Locate the cell with the specified text and output its (X, Y) center coordinate. 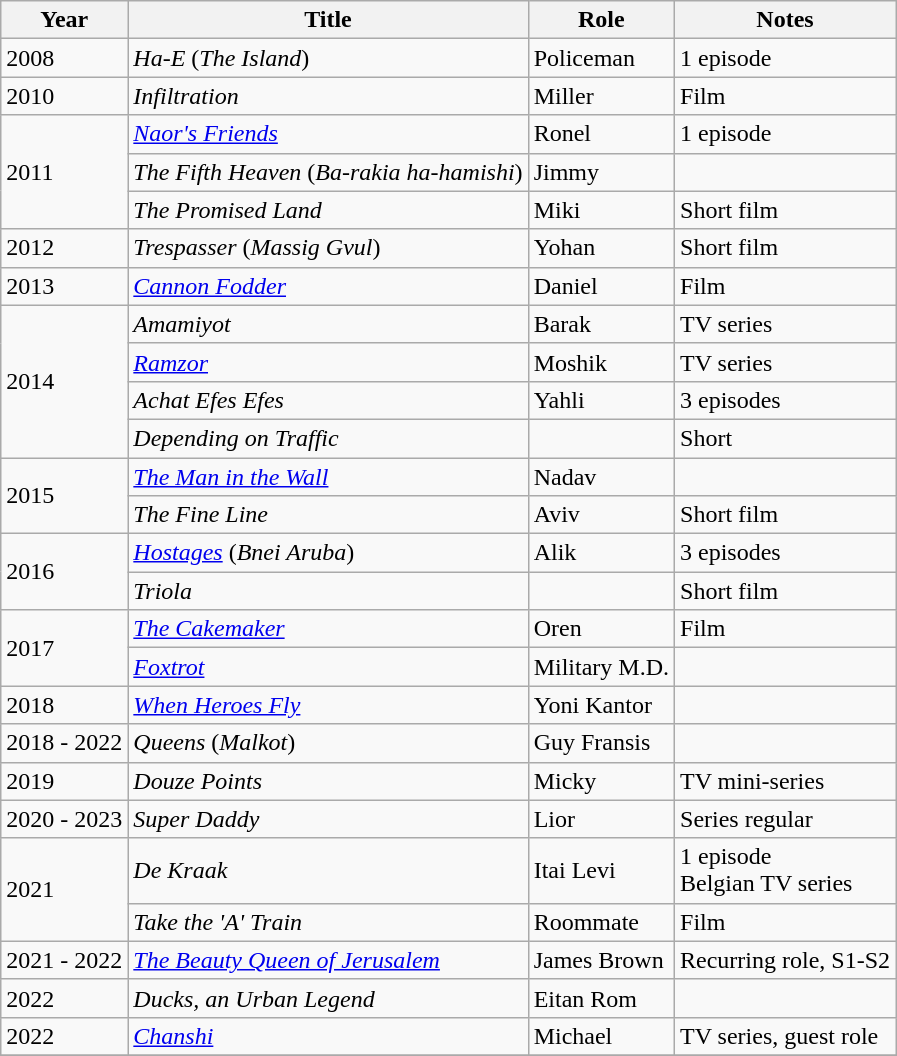
Super Daddy (328, 819)
2014 (64, 381)
Queens (Malkot) (328, 743)
Jimmy (601, 172)
Guy Fransis (601, 743)
Moshik (601, 362)
Take the 'A' Train (328, 922)
The Beauty Queen of Jerusalem (328, 960)
The Promised Land (328, 210)
2011 (64, 172)
De Kraak (328, 870)
Amamiyot (328, 324)
Naor's Friends (328, 134)
2018 - 2022 (64, 743)
2019 (64, 781)
Triola (328, 591)
Oren (601, 629)
Role (601, 20)
Ha-E (The Island) (328, 58)
Year (64, 20)
Ducks, an Urban Legend (328, 998)
Recurring role, S1-S2 (786, 960)
Chanshi (328, 1036)
2016 (64, 572)
Depending on Traffic (328, 438)
Miki (601, 210)
TV mini-series (786, 781)
When Heroes Fly (328, 705)
TV series, guest role (786, 1036)
James Brown (601, 960)
Series regular (786, 819)
Miller (601, 96)
Douze Points (328, 781)
Hostages (Bnei Aruba) (328, 553)
Infiltration (328, 96)
Ronel (601, 134)
Micky (601, 781)
The Cakemaker (328, 629)
Roommate (601, 922)
2012 (64, 248)
Itai Levi (601, 870)
Policeman (601, 58)
2015 (64, 496)
Title (328, 20)
Nadav (601, 477)
Michael (601, 1036)
Barak (601, 324)
Cannon Fodder (328, 286)
Eitan Rom (601, 998)
The Fifth Heaven (Ba-rakia ha-hamishi) (328, 172)
Short (786, 438)
Aviv (601, 515)
1 episodeBelgian TV series (786, 870)
2008 (64, 58)
2021 (64, 890)
2021 - 2022 (64, 960)
Military M.D. (601, 667)
2010 (64, 96)
The Fine Line (328, 515)
Daniel (601, 286)
Yoni Kantor (601, 705)
2020 - 2023 (64, 819)
2013 (64, 286)
2018 (64, 705)
2017 (64, 648)
Yohan (601, 248)
Achat Efes Efes (328, 400)
Yahli (601, 400)
Foxtrot (328, 667)
Ramzor (328, 362)
Trespasser (Massig Gvul) (328, 248)
Alik (601, 553)
Notes (786, 20)
The Man in the Wall (328, 477)
Lior (601, 819)
